Find where the given text appears and provide that cell's center as (x, y) coordinate. 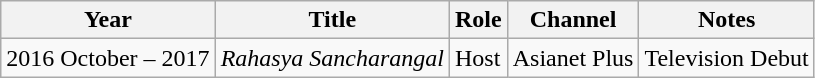
Notes (726, 20)
Rahasya Sancharangal (332, 58)
Title (332, 20)
Role (478, 20)
Host (478, 58)
Asianet Plus (573, 58)
2016 October – 2017 (108, 58)
Channel (573, 20)
Year (108, 20)
Television Debut (726, 58)
